Return the [x, y] coordinate for the center point of the cell that contains the specified text.  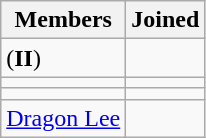
Members [64, 20]
(II) [64, 58]
Dragon Lee [64, 118]
Joined [166, 20]
